Provide the (X, Y) coordinate of the cell's center where the given text is located.  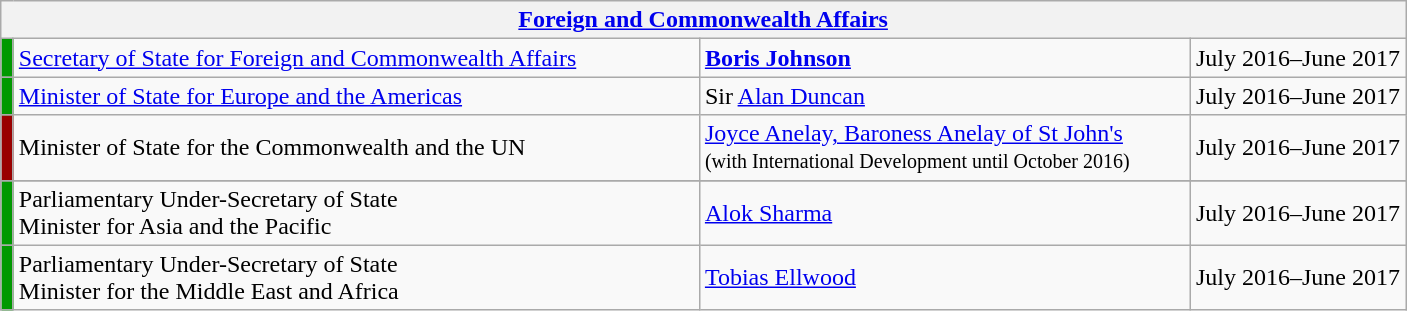
Foreign and Commonwealth Affairs (704, 20)
Joyce Anelay, Baroness Anelay of St John's(with International Development until October 2016) (944, 148)
Minister of State for the Commonwealth and the UN (356, 148)
Alok Sharma (944, 212)
Tobias Ellwood (944, 278)
Parliamentary Under-Secretary of StateMinister for the Middle East and Africa (356, 278)
Boris Johnson (944, 58)
Sir Alan Duncan (944, 96)
Minister of State for Europe and the Americas (356, 96)
Parliamentary Under-Secretary of StateMinister for Asia and the Pacific (356, 212)
Secretary of State for Foreign and Commonwealth Affairs (356, 58)
